Identify which cell holds the provided text, then report its (X, Y) central coordinate. 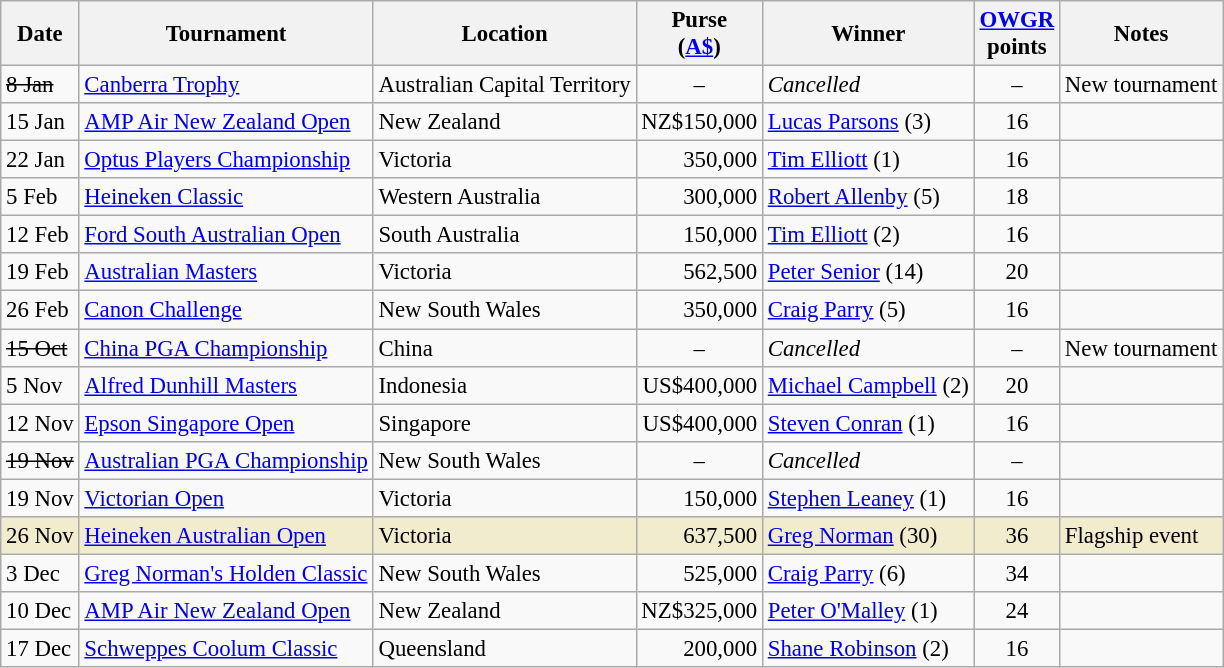
Queensland (504, 648)
3 Dec (40, 573)
12 Nov (40, 423)
5 Feb (40, 197)
OWGRpoints (1016, 34)
19 Feb (40, 273)
Date (40, 34)
China (504, 348)
Winner (868, 34)
36 (1016, 536)
17 Dec (40, 648)
Western Australia (504, 197)
15 Oct (40, 348)
Tim Elliott (1) (868, 160)
Lucas Parsons (3) (868, 122)
Epson Singapore Open (226, 423)
26 Nov (40, 536)
Australian PGA Championship (226, 460)
300,000 (699, 197)
Indonesia (504, 385)
Steven Conran (1) (868, 423)
Craig Parry (6) (868, 573)
34 (1016, 573)
Heineken Australian Open (226, 536)
637,500 (699, 536)
Craig Parry (5) (868, 310)
Michael Campbell (2) (868, 385)
NZ$150,000 (699, 122)
200,000 (699, 648)
Schweppes Coolum Classic (226, 648)
Flagship event (1142, 536)
Robert Allenby (5) (868, 197)
Alfred Dunhill Masters (226, 385)
Heineken Classic (226, 197)
24 (1016, 611)
Tournament (226, 34)
Canberra Trophy (226, 85)
18 (1016, 197)
525,000 (699, 573)
22 Jan (40, 160)
Greg Norman's Holden Classic (226, 573)
Tim Elliott (2) (868, 235)
8 Jan (40, 85)
Shane Robinson (2) (868, 648)
Location (504, 34)
Ford South Australian Open (226, 235)
Peter Senior (14) (868, 273)
10 Dec (40, 611)
5 Nov (40, 385)
Australian Capital Territory (504, 85)
NZ$325,000 (699, 611)
Singapore (504, 423)
12 Feb (40, 235)
Australian Masters (226, 273)
Greg Norman (30) (868, 536)
26 Feb (40, 310)
15 Jan (40, 122)
Notes (1142, 34)
Purse(A$) (699, 34)
China PGA Championship (226, 348)
Optus Players Championship (226, 160)
South Australia (504, 235)
Stephen Leaney (1) (868, 498)
562,500 (699, 273)
Victorian Open (226, 498)
Peter O'Malley (1) (868, 611)
Canon Challenge (226, 310)
